Capture the cell that displays the provided text and extract its (X, Y) central coordinate. 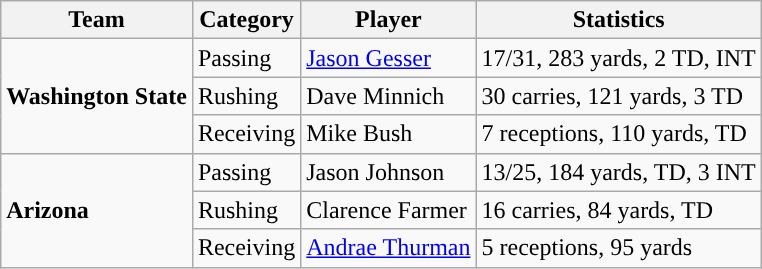
Jason Johnson (388, 172)
7 receptions, 110 yards, TD (618, 134)
17/31, 283 yards, 2 TD, INT (618, 58)
Category (246, 20)
13/25, 184 yards, TD, 3 INT (618, 172)
5 receptions, 95 yards (618, 248)
Player (388, 20)
Mike Bush (388, 134)
Dave Minnich (388, 96)
Andrae Thurman (388, 248)
Washington State (97, 96)
16 carries, 84 yards, TD (618, 210)
Team (97, 20)
Statistics (618, 20)
Clarence Farmer (388, 210)
Arizona (97, 210)
Jason Gesser (388, 58)
30 carries, 121 yards, 3 TD (618, 96)
